Search for the cell housing the specified text and yield its (X, Y) center coordinate. 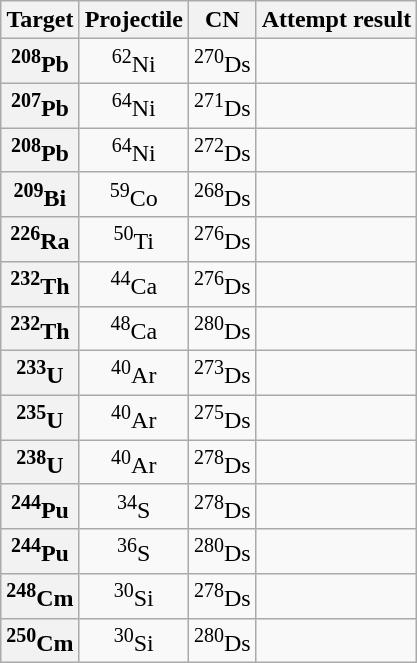
36S (134, 552)
59Co (134, 194)
34S (134, 506)
44Ca (134, 284)
238U (40, 462)
226Ra (40, 240)
268Ds (222, 194)
272Ds (222, 150)
233U (40, 374)
235U (40, 418)
48Ca (134, 328)
250Cm (40, 640)
248Cm (40, 596)
209Bi (40, 194)
270Ds (222, 62)
Attempt result (336, 20)
Projectile (134, 20)
62Ni (134, 62)
CN (222, 20)
50Ti (134, 240)
271Ds (222, 106)
275Ds (222, 418)
273Ds (222, 374)
Target (40, 20)
207Pb (40, 106)
